Return (x, y) of the center of cell containing provided text 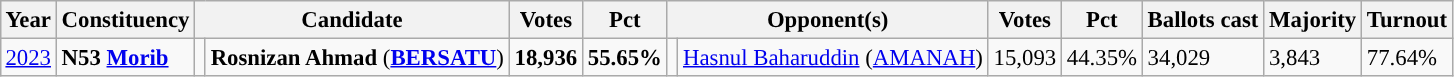
77.64% (1408, 57)
Ballots cast (1202, 20)
Rosnizan Ahmad (BERSATU) (357, 57)
3,843 (1313, 57)
Turnout (1408, 20)
55.65% (624, 57)
44.35% (1102, 57)
Opponent(s) (828, 20)
Candidate (352, 20)
Constituency (125, 20)
2023 (28, 57)
15,093 (1024, 57)
Hasnul Baharuddin (AMANAH) (834, 57)
34,029 (1202, 57)
N53 Morib (125, 57)
18,936 (546, 57)
Year (28, 20)
Majority (1313, 20)
